Find where the given text appears and provide that cell's center as (x, y) coordinate. 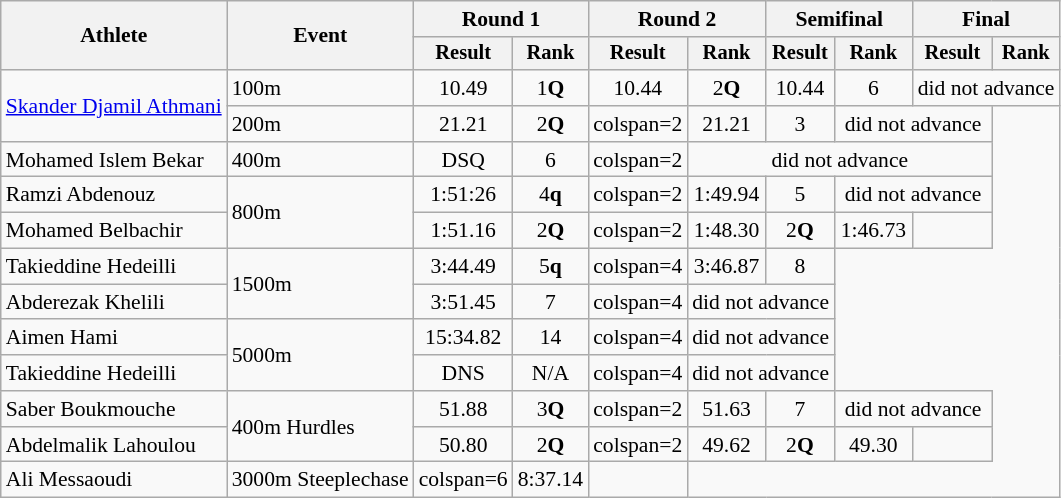
50.80 (464, 445)
5 (800, 195)
Saber Boukmouche (114, 409)
3 (800, 124)
1:48.30 (726, 231)
Mohamed Belbachir (114, 231)
4q (550, 195)
3:46.87 (726, 267)
800m (320, 212)
51.63 (726, 409)
1500m (320, 284)
3Q (550, 409)
5q (550, 267)
100m (320, 88)
1Q (550, 88)
Aimen Hami (114, 338)
1:49.94 (726, 195)
49.62 (726, 445)
Event (320, 36)
3:51.45 (464, 302)
1:46.73 (874, 231)
Round 2 (677, 19)
8 (800, 267)
15:34.82 (464, 338)
5000m (320, 356)
400m Hurdles (320, 426)
Ramzi Abdenouz (114, 195)
10.49 (464, 88)
Final (986, 19)
Skander Djamil Athmani (114, 106)
Round 1 (502, 19)
Abdelmalik Lahoulou (114, 445)
51.88 (464, 409)
colspan=6 (464, 480)
Semifinal (840, 19)
Athlete (114, 36)
3000m Steeplechase (320, 480)
Abderezak Khelili (114, 302)
8:37.14 (550, 480)
49.30 (874, 445)
Mohamed Islem Bekar (114, 160)
400m (320, 160)
3:44.49 (464, 267)
DNS (464, 373)
Ali Messaoudi (114, 480)
1:51.16 (464, 231)
200m (320, 124)
14 (550, 338)
N/A (550, 373)
DSQ (464, 160)
1:51:26 (464, 195)
